Capture the cell that displays the provided text and extract its [X, Y] central coordinate. 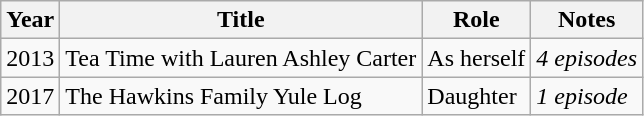
Role [476, 20]
Notes [587, 20]
Tea Time with Lauren Ashley Carter [241, 58]
2013 [30, 58]
1 episode [587, 96]
Title [241, 20]
As herself [476, 58]
4 episodes [587, 58]
Daughter [476, 96]
2017 [30, 96]
The Hawkins Family Yule Log [241, 96]
Year [30, 20]
